Return the [x, y] coordinate for the center point of the cell that contains the specified text.  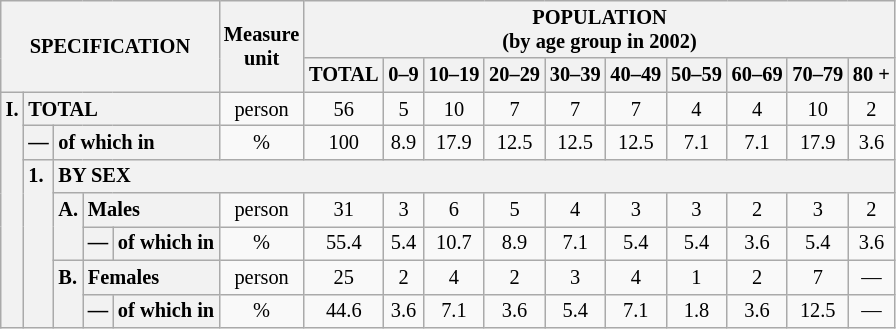
Measure unit [262, 46]
SPECIFICATION [110, 46]
1 [696, 277]
56 [344, 109]
0–9 [403, 75]
40–49 [636, 75]
50–59 [696, 75]
1.8 [696, 311]
100 [344, 142]
Females [151, 277]
70–79 [818, 75]
BY SEX [474, 176]
10.7 [454, 243]
POPULATION (by age group in 2002) [600, 29]
44.6 [344, 311]
25 [344, 277]
30–39 [576, 75]
31 [344, 210]
Males [151, 210]
55.4 [344, 243]
A. [68, 226]
B. [68, 294]
6 [454, 210]
I. [12, 210]
80 + [872, 75]
10–19 [454, 75]
20–29 [514, 75]
60–69 [758, 75]
1. [38, 243]
